Capture the cell that displays the provided text and extract its [x, y] central coordinate. 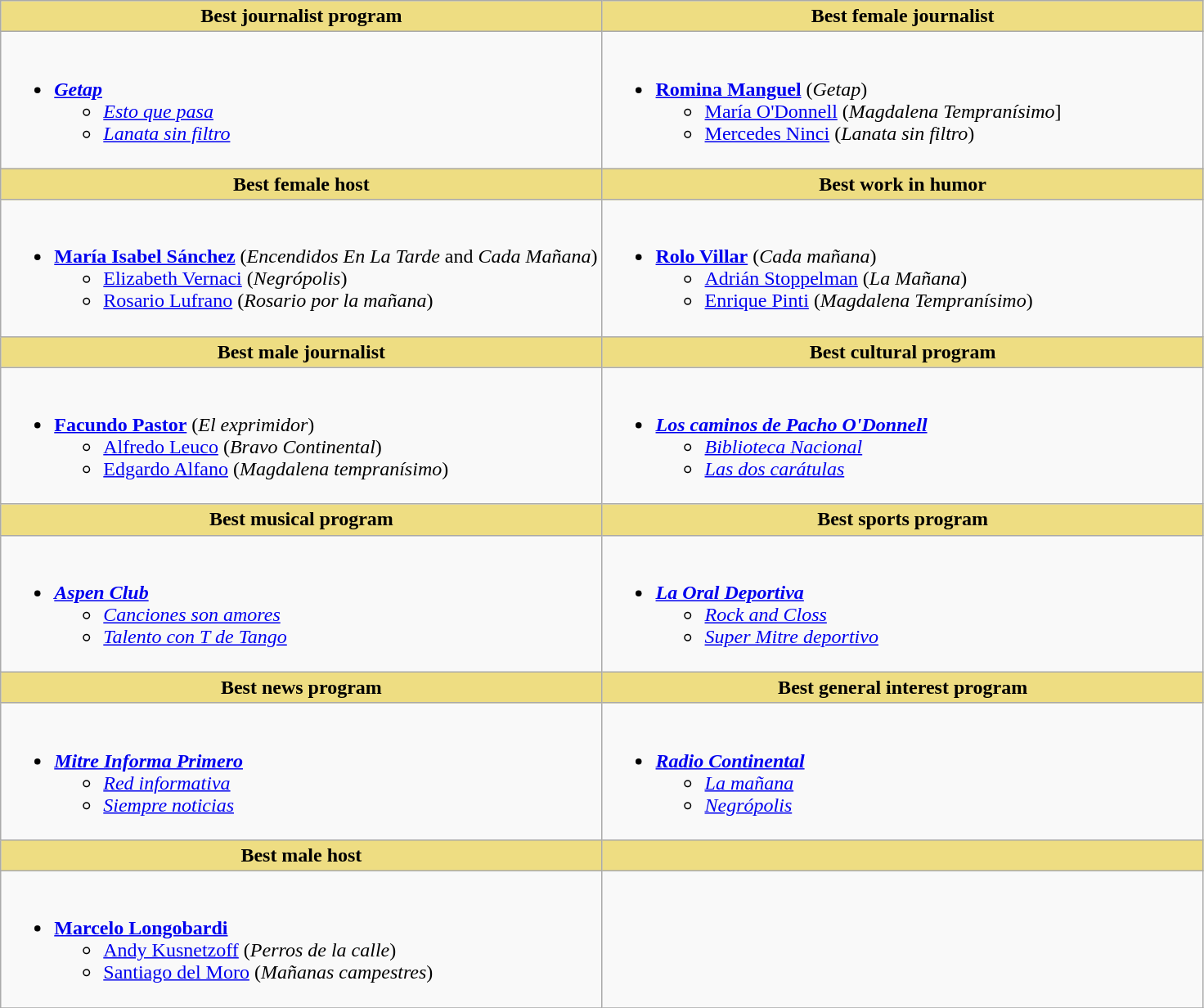
Best male journalist [301, 352]
Best male host [301, 855]
Best musical program [301, 520]
Rolo Villar (Cada mañana)Adrián Stoppelman (La Mañana)Enrique Pinti (Magdalena Tempranísimo) [903, 268]
Best sports program [903, 520]
Radio ContinentalLa mañanaNegrópolis [903, 771]
Facundo Pastor (El exprimidor)Alfredo Leuco (Bravo Continental)Edgardo Alfano (Magdalena tempranísimo) [301, 435]
Best female host [301, 184]
Los caminos de Pacho O'DonnellBiblioteca NacionalLas dos carátulas [903, 435]
Romina Manguel (Getap)María O'Donnell (Magdalena Tempranísimo]Mercedes Ninci (Lanata sin filtro) [903, 100]
Mitre Informa PrimeroRed informativaSiempre noticias [301, 771]
Best female journalist [903, 16]
Best work in humor [903, 184]
Best journalist program [301, 16]
Best news program [301, 687]
Best cultural program [903, 352]
La Oral DeportivaRock and ClossSuper Mitre deportivo [903, 604]
Marcelo LongobardiAndy Kusnetzoff (Perros de la calle)Santiago del Moro (Mañanas campestres) [301, 939]
María Isabel Sánchez (Encendidos En La Tarde and Cada Mañana)Elizabeth Vernaci (Negrópolis)Rosario Lufrano (Rosario por la mañana) [301, 268]
GetapEsto que pasaLanata sin filtro [301, 100]
Aspen ClubCanciones son amoresTalento con T de Tango [301, 604]
Best general interest program [903, 687]
